From the cell containing the given text, extract its center point as (x, y) coordinate. 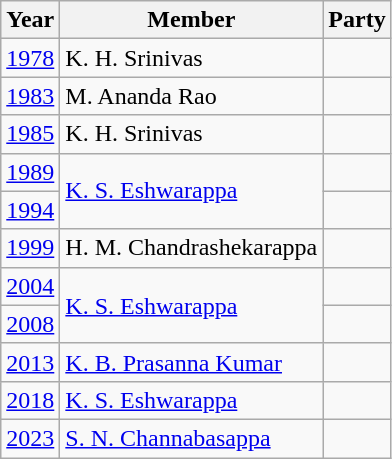
1994 (30, 210)
2008 (30, 324)
2004 (30, 286)
1989 (30, 172)
2023 (30, 438)
S. N. Channabasappa (192, 438)
K. B. Prasanna Kumar (192, 362)
H. M. Chandrashekarappa (192, 248)
1985 (30, 134)
1999 (30, 248)
Party (357, 20)
2013 (30, 362)
Member (192, 20)
M. Ananda Rao (192, 96)
1983 (30, 96)
2018 (30, 400)
1978 (30, 58)
Year (30, 20)
